Return the (x, y) coordinate for the center point of the cell that contains the specified text.  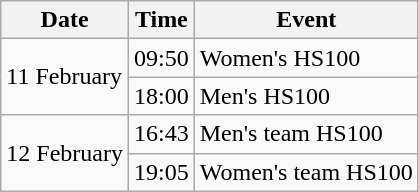
Time (161, 20)
09:50 (161, 58)
Men's HS100 (306, 96)
12 February (65, 153)
19:05 (161, 172)
16:43 (161, 134)
Date (65, 20)
Women's HS100 (306, 58)
11 February (65, 77)
Men's team HS100 (306, 134)
18:00 (161, 96)
Event (306, 20)
Women's team HS100 (306, 172)
